Find where the given text appears and provide that cell's center as (X, Y) coordinate. 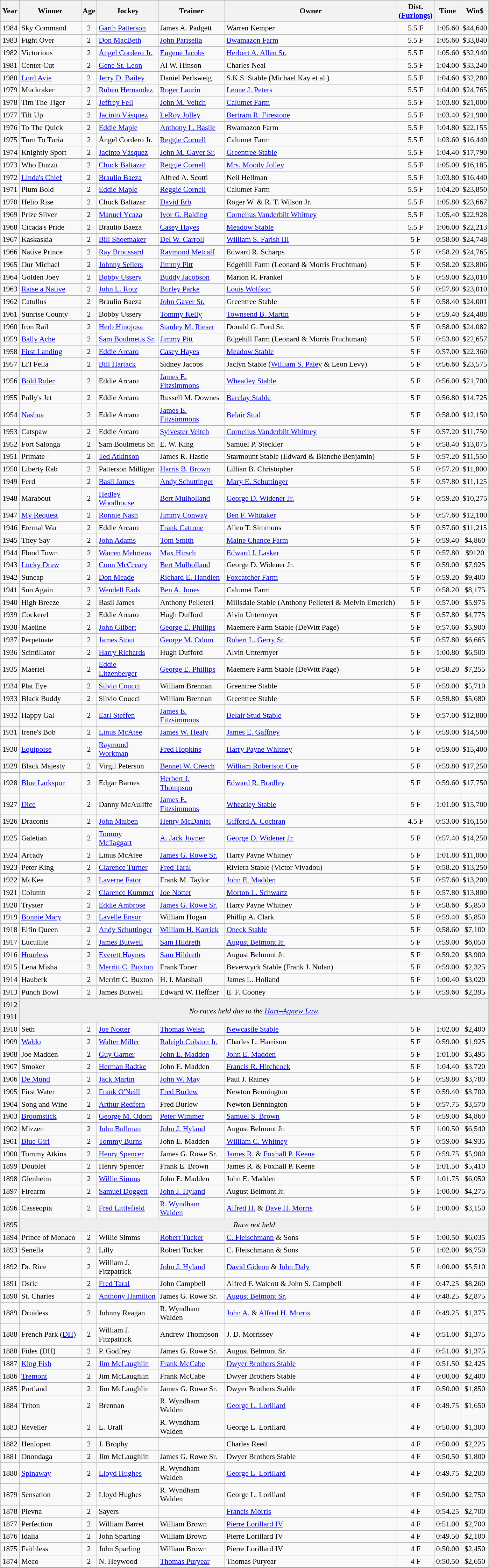
Henlopen (50, 1444)
1881 (10, 1457)
Hourless (50, 955)
Morton L. Schwartz (311, 893)
Sky Command (50, 28)
1928 (10, 783)
Lucullite (50, 942)
$44,640 (475, 28)
1971 (10, 190)
1924 (10, 855)
Ferd (50, 482)
Donald G. Ford Sr. (311, 327)
1896 (10, 1208)
Frank Catrone (191, 528)
1:00.80 (448, 652)
$10,275 (475, 498)
$14,250 (475, 838)
Everett Haynes (127, 955)
Blue Girl (50, 1142)
James E. Gaffney (311, 732)
$11,750 (475, 432)
$11,550 (475, 457)
Al W. Hinson (191, 65)
Wendell Eads (127, 590)
Andrew Thompson (191, 1334)
1978 (10, 103)
Perpetuate (50, 640)
Oneck Stable (311, 930)
Daniel Perlsweig (191, 78)
$3,900 (475, 955)
1893 (10, 1250)
Brennan (127, 1406)
Perfection (50, 1524)
1910 (10, 1029)
Sensation (50, 1495)
1922 (10, 880)
Maine Chance Farm (311, 540)
1972 (10, 178)
1901 (10, 1142)
Marabout (50, 498)
Golden Joey (50, 277)
A. Jack Joyner (191, 838)
$11,125 (475, 482)
Tim The Tiger (50, 103)
Bennet W. Creech (191, 766)
Riviera Stable (Victor Vivadou) (311, 868)
Eternal War (50, 528)
Black Majesty (50, 766)
John M. Gaver Sr. (191, 153)
Prize Silver (50, 215)
1908 (10, 1054)
Lena Misha (50, 967)
1:05.00 (448, 165)
Samuel P. Steckler (311, 444)
1926 (10, 822)
1914 (10, 980)
Raise a Native (50, 289)
$4,775 (475, 615)
$32,280 (475, 78)
Our Michael (50, 265)
1929 (10, 766)
Ray Broussard (127, 252)
Turn To Turia (50, 140)
John Campbell (191, 1284)
Eugene Jacobs (191, 53)
Prince of Monaco (50, 1238)
1906 (10, 1079)
1930 (10, 749)
1970 (10, 202)
No races held due to the Hart–Agnew Law. (254, 1011)
$15,700 (475, 804)
1956 (10, 381)
S.K.S. Stable (Michael Kay et al.) (311, 78)
Tryster (50, 905)
1959 (10, 339)
$8,260 (475, 1284)
To The Quick (50, 128)
Polly's Jet (50, 398)
Paul J. Rainey (311, 1079)
$23,850 (475, 190)
Draconis (50, 822)
Samuel Doggett (127, 1191)
Herman Radtke (127, 1067)
Seth (50, 1029)
J. Brophy (127, 1444)
Warren Kemper (311, 28)
Bally Ache (50, 339)
Eddie Litzenberger (127, 669)
1981 (10, 65)
Lord Avie (50, 78)
$7,100 (475, 930)
1955 (10, 398)
$11,215 (475, 528)
Tilt Up (50, 115)
0:49.50 (448, 1537)
Flood Town (50, 553)
Clarence Kummer (127, 893)
1960 (10, 327)
$32,940 (475, 53)
1892 (10, 1267)
1:03.60 (448, 140)
St. Charles (50, 1296)
Sidney Jacobs (191, 364)
Tommy Burns (127, 1142)
Tommy McTaggart (127, 838)
Phillip A. Clark (311, 917)
$5,410 (475, 1166)
Ronnie Nash (127, 515)
Triton (50, 1406)
Helio Rise (50, 202)
Song and Wine (50, 1104)
$4.935 (475, 1142)
1899 (10, 1166)
1939 (10, 615)
1886 (10, 1376)
$3,150 (475, 1208)
1927 (10, 804)
1943 (10, 565)
1874 (10, 1561)
1931 (10, 732)
Louis Wolfson (311, 289)
4.5 F (416, 822)
1937 (10, 640)
Hauberk (50, 980)
Liberty Rab (50, 469)
Mrs. Moody Jolley (311, 165)
Gene St. Leon (127, 65)
1925 (10, 838)
Eddie Ambrose (127, 905)
John L. Rotz (127, 289)
1:01.80 (448, 855)
Maeriel (50, 669)
Henry McDaniel (191, 822)
$24,748 (475, 240)
Happy Gal (50, 716)
$6,035 (475, 1238)
Frank M. Taylor (191, 880)
$14,725 (475, 398)
1890 (10, 1296)
$2,200 (475, 1473)
Del W. Carroll (191, 240)
Starmount Stable (Edward & Blanche Benjamin) (311, 457)
Broomstick (50, 1117)
Muckraker (50, 90)
$22,928 (475, 215)
John Maiben (127, 822)
$16,185 (475, 165)
First Water (50, 1092)
William Hogan (191, 917)
Year (10, 11)
1905 (10, 1092)
Winner (50, 11)
1957 (10, 364)
High Breeze (50, 602)
$17,250 (475, 766)
Smoker (50, 1067)
William S. Farish III (311, 240)
1904 (10, 1104)
Frank O'Neill (127, 1092)
1:04.60 (448, 78)
P. Godfrey (127, 1351)
1882 (10, 1444)
$5,680 (475, 699)
Reveller (50, 1427)
Roger Laurin (191, 90)
Newcastle Stable (311, 1029)
Herb Hinojosa (127, 327)
Gifford A. Cochran (311, 822)
Buddy Jacobson (191, 277)
Center Cut (50, 65)
James R. Hastie (191, 457)
Hedley Woodhouse (127, 498)
Suncap (50, 578)
1950 (10, 469)
1878 (10, 1512)
Manuel Ycaza (127, 215)
French Park (DH) (50, 1334)
Johnny Sellers (127, 265)
Fight Over (50, 41)
1936 (10, 652)
1900 (10, 1154)
Jeffrey Fell (127, 103)
1966 (10, 252)
Native Prince (50, 252)
1923 (10, 868)
Belair Stud (311, 415)
$33,840 (475, 41)
Walter Miller (127, 1042)
Fred Littlefield (127, 1208)
$1,800 (475, 1457)
Alfred F. Walcott & John S. Campbell (311, 1284)
My Request (50, 515)
Lilly (127, 1250)
Cockerel (50, 615)
Virgil Peterson (127, 766)
$24,488 (475, 315)
Jimmy Conway (191, 515)
1883 (10, 1427)
1903 (10, 1117)
Don Meade (127, 578)
Plat Eye (50, 686)
Max Hirsch (191, 553)
Francis R. Hitchcock (311, 1067)
0:57.40 (448, 838)
King Fish (50, 1364)
E. W. King (191, 444)
Ruben Hernandez (127, 90)
$3,700 (475, 1092)
Black Buddy (50, 699)
Bill Shoemaker (127, 240)
Waldo (50, 1042)
1894 (10, 1238)
1885 (10, 1389)
0:48.25 (448, 1296)
1945 (10, 540)
Ben A. Jones (191, 590)
James Stout (127, 640)
1918 (10, 930)
1:05.80 (448, 202)
Charles Reed (311, 1444)
1921 (10, 893)
Sayers (127, 1512)
1983 (10, 41)
1:01.75 (448, 1179)
Sunrise County (50, 315)
LeRoy Jolley (191, 115)
Scintillator (50, 652)
1898 (10, 1179)
Ben F. Whitaker (311, 515)
1895 (10, 1225)
1953 (10, 432)
1984 (10, 28)
1964 (10, 277)
Millsdale Stable (Anthony Pelleteri & Melvin Emerich) (311, 602)
Don MacBeth (127, 41)
Druidess (50, 1313)
Lucky Draw (50, 565)
$1,925 (475, 1042)
$3,720 (475, 1067)
$12,100 (475, 515)
$14,500 (475, 732)
$22,657 (475, 339)
1965 (10, 265)
Race not held (254, 1225)
Tommy Atkins (50, 1154)
Stanley M. Rieser (191, 327)
James W. Healy (191, 732)
Ted Atkinson (127, 457)
Spinaway (50, 1473)
Arthur Redfern (127, 1104)
1917 (10, 942)
Glenheim (50, 1179)
$11,000 (475, 855)
$23,575 (475, 364)
1982 (10, 53)
1980 (10, 78)
Allen T. Simmons (311, 528)
Tommy Kelly (191, 315)
Bonnie Mary (50, 917)
Herbert A. Allen Sr. (311, 53)
0:49.25 (448, 1313)
Casseopia (50, 1208)
J. D. Morrissey (311, 1334)
0:57.75 (448, 1104)
$3,020 (475, 980)
Richard E. Handlen (191, 578)
1933 (10, 699)
Elfin Queen (50, 930)
Peter Wimmer (191, 1117)
Anthony Hamilton (127, 1296)
Harry Richards (127, 652)
Trainer (191, 11)
Bertram R. Firestone (311, 115)
Dist. (Furlongs) (416, 11)
Tom Smith (191, 540)
Sylvester Veitch (191, 432)
Win$ (475, 11)
Who Duzzit (50, 165)
Blue Larkspur (50, 783)
Belair Stud Stable (311, 716)
1:01.50 (448, 1166)
Anthony L. Basile (191, 128)
$4,275 (475, 1191)
$1,850 (475, 1389)
John Bullman (127, 1129)
Neil Hellman (311, 178)
Column (50, 893)
1944 (10, 553)
1967 (10, 240)
$23,667 (475, 202)
$9,400 (475, 578)
Tremont (50, 1376)
1913 (10, 992)
$6,540 (475, 1129)
Beverwyck Stable (Frank J. Nolan) (311, 967)
$21,900 (475, 115)
Time (448, 11)
David Gideon & John Daly (311, 1267)
Edward R. Bradley (311, 783)
Faithless (50, 1549)
Lavelle Ensor (127, 917)
Portland (50, 1389)
Punch Bowl (50, 992)
$13,200 (475, 880)
Earl Steffen (127, 716)
Burley Parke (191, 289)
1:04.80 (448, 128)
James L. Holland (311, 980)
$24,082 (475, 327)
$1,650 (475, 1406)
David Erb (191, 202)
0:53.80 (448, 339)
Herbert J. Thompson (191, 783)
1951 (10, 457)
$13,075 (475, 444)
Onondaga (50, 1457)
$22,360 (475, 352)
John Adams (127, 540)
$13,800 (475, 893)
$23,806 (475, 265)
1891 (10, 1284)
Warren Mehrtens (127, 553)
1948 (10, 498)
1977 (10, 115)
$7,255 (475, 669)
0:56.00 (448, 381)
Owner (311, 11)
$6,750 (475, 1250)
1887 (10, 1364)
$3,780 (475, 1079)
0:51.50 (448, 1364)
$2,225 (475, 1444)
$3,570 (475, 1104)
1975 (10, 140)
$21,700 (475, 381)
H. I. Marshall (191, 980)
Samuel S. Brown (311, 1117)
Charles L. Harrison (311, 1042)
1902 (10, 1129)
Maeline (50, 628)
Plum Bold (50, 190)
1934 (10, 686)
Firearm (50, 1191)
Russell M. Downes (191, 398)
Kaskaskia (50, 240)
1:03.40 (448, 115)
0:53.00 (448, 822)
Laverne Fator (127, 880)
William Barret (127, 1524)
1:06.00 (448, 227)
Bold Ruler (50, 381)
1:00.40 (448, 980)
Sun Again (50, 590)
E. F. Cooney (311, 992)
William Robertson Coe (311, 766)
Doublet (50, 1166)
Raymond Workman (127, 749)
John Parisella (191, 41)
1911 (10, 1017)
$2,875 (475, 1296)
Raleigh Colston Jr. (191, 1042)
1884 (10, 1406)
1880 (10, 1473)
$8,175 (475, 590)
Mizzen (50, 1129)
1935 (10, 669)
Roger W. & R. T. Wilson Jr. (311, 202)
Harris B. Brown (191, 469)
1954 (10, 415)
Age (89, 11)
1968 (10, 227)
Fred Hopkins (191, 749)
$22,155 (475, 128)
1877 (10, 1524)
Charles Neal (311, 65)
John A. & Alfred H. Morris (311, 1313)
1938 (10, 628)
0:56.60 (448, 364)
1879 (10, 1495)
$24,001 (475, 302)
Fort Salonga (50, 444)
McKee (50, 880)
Raymond Metcalf (191, 252)
William C. Whitney (311, 1142)
1940 (10, 602)
Clarence Turner (127, 868)
Edward R. Scharps (311, 252)
John M. Veitch (191, 103)
1969 (10, 215)
$7,925 (475, 565)
1952 (10, 444)
$5,710 (475, 686)
Dice (50, 804)
1:05.40 (448, 215)
Primate (50, 457)
1941 (10, 590)
1897 (10, 1191)
1942 (10, 578)
$12,150 (475, 415)
Alfred H. & Dave H. Morris (311, 1208)
1973 (10, 165)
Irene's Bob (50, 732)
$5,975 (475, 602)
$6,500 (475, 652)
Dr. Rice (50, 1267)
1907 (10, 1067)
$11,800 (475, 469)
1961 (10, 315)
Townsend B. Martin (311, 315)
Jerry D. Bailey (127, 78)
$21,000 (475, 103)
Guy Garner (127, 1054)
Frank Toner (191, 967)
Catullus (50, 302)
Osric (50, 1284)
William H. Karrick (191, 930)
1920 (10, 905)
$22,213 (475, 227)
John Gaver Sr. (191, 302)
Ivor G. Balding (191, 215)
Thomas Welsh (191, 1029)
$2,650 (475, 1561)
Robert L. Gerry Sr. (311, 640)
N. Heywood (127, 1561)
1946 (10, 528)
1909 (10, 1042)
Plevna (50, 1512)
Alfred A. Scotti (191, 178)
$12,800 (475, 716)
0:54.25 (448, 1512)
$5,510 (475, 1267)
Cicada's Pride (50, 227)
Peter King (50, 868)
Knightly Sport (50, 153)
Johnny Reagan (127, 1313)
$16,150 (475, 822)
Foxcatcher Farm (311, 578)
1932 (10, 716)
$2,750 (475, 1495)
John W. May (191, 1079)
$1,300 (475, 1427)
Conn McCreary (127, 565)
$5,495 (475, 1054)
1976 (10, 128)
Francis Morris (311, 1512)
Garth Patterson (127, 28)
0:47.25 (448, 1284)
Lillian B. Christopher (311, 469)
Patterson Milligan (127, 469)
L. Urall (127, 1427)
Senella (50, 1250)
1963 (10, 289)
Frank E. Brown (191, 1166)
$33,240 (475, 65)
1919 (10, 917)
First Landing (50, 352)
$2,395 (475, 992)
Galetian (50, 838)
Bill Hartack (127, 364)
0:00.00 (448, 1376)
Victorious (50, 53)
Danny McAuliffe (127, 804)
Catspaw (50, 432)
1979 (10, 90)
Edward J. Lasker (311, 553)
1958 (10, 352)
Jack Martin (127, 1079)
Meco (50, 1561)
Jaclyn Stable (William S. Paley & Leon Levy) (311, 364)
$6,665 (475, 640)
Li'l Fella (50, 364)
Marion R. Frankel (311, 277)
James A. Padgett (191, 28)
1875 (10, 1549)
$2,100 (475, 1537)
1947 (10, 515)
$17,790 (475, 153)
Edward W. Heffner (191, 992)
They Say (50, 540)
$17,750 (475, 783)
$13,250 (475, 868)
$2,325 (475, 967)
1962 (10, 302)
1889 (10, 1313)
0:59.75 (448, 1154)
Equipoise (50, 749)
Joe Madden (50, 1054)
Jockey (127, 11)
$15,400 (475, 749)
0:56.80 (448, 398)
$2,450 (475, 1549)
$2,425 (475, 1364)
Edgar Barnes (127, 783)
De Mund (50, 1079)
1949 (10, 482)
Linda's Chief (50, 178)
Nashua (50, 415)
1876 (10, 1537)
Leone J. Peters (311, 90)
Anthony Pelleteri (191, 602)
1912 (10, 1005)
$9120 (475, 553)
Barclay Stable (311, 398)
Fides (DH) (50, 1351)
Iron Rail (50, 327)
Mary E. Schuttinger (311, 482)
1:04.20 (448, 190)
Arcady (50, 855)
Idalia (50, 1537)
1974 (10, 153)
John Gilbert (127, 628)
1915 (10, 967)
1916 (10, 955)
